Find where the given text appears and provide that cell's center as [X, Y] coordinate. 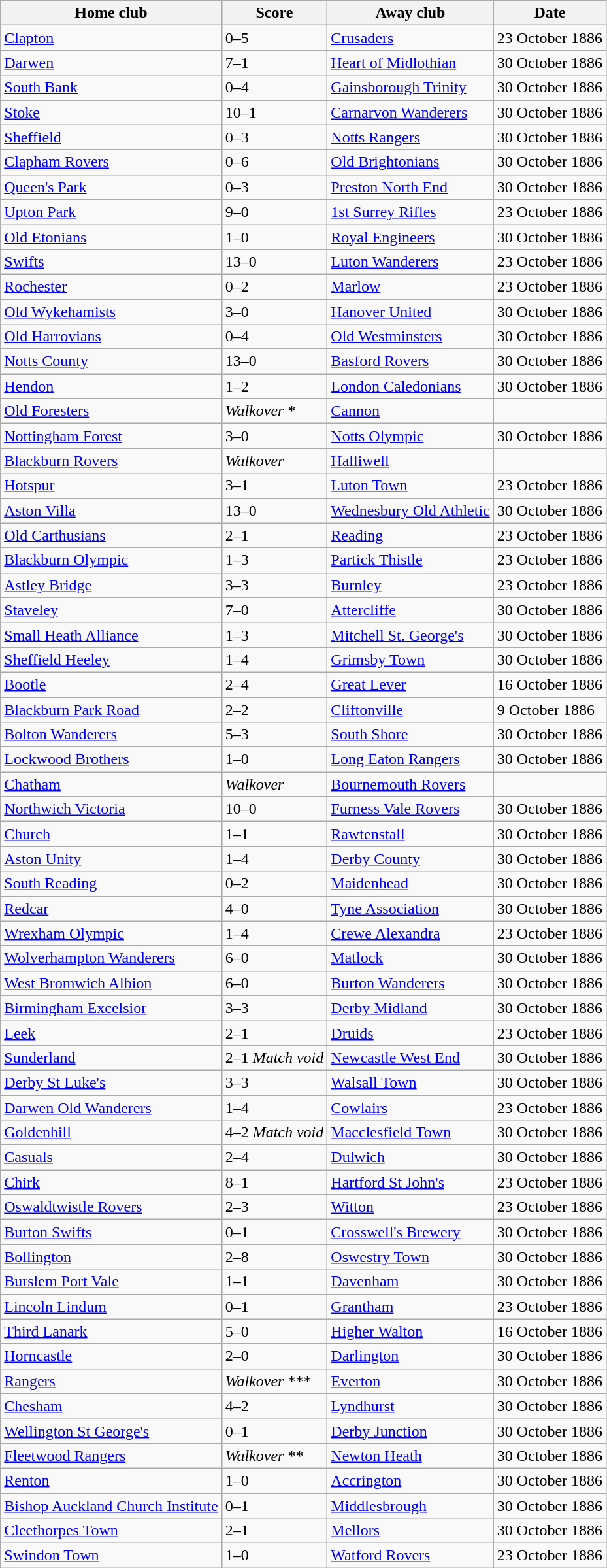
Old Brightonians [410, 162]
Old Wykehamists [111, 312]
5–0 [274, 1331]
Lincoln Lindum [111, 1307]
Derby County [410, 859]
Accrington [410, 1480]
Old Etonians [111, 237]
Attercliffe [410, 610]
Gainsborough Trinity [410, 88]
Bollington [111, 1257]
Reading [410, 535]
Heart of Midlothian [410, 63]
1st Surrey Rifles [410, 212]
Upton Park [111, 212]
Everton [410, 1381]
2–2 [274, 709]
Northwich Victoria [111, 809]
Chirk [111, 1182]
Higher Walton [410, 1331]
Fleetwood Rangers [111, 1456]
Crusaders [410, 38]
2–8 [274, 1257]
Hanover United [410, 312]
Redcar [111, 909]
Burton Wanderers [410, 983]
7–0 [274, 610]
Watford Rovers [410, 1556]
9 October 1886 [550, 709]
Darlington [410, 1356]
Walsall Town [410, 1082]
Notts Olympic [410, 436]
Darwen Old Wanderers [111, 1108]
5–3 [274, 735]
Carnarvon Wanderers [410, 112]
Rawtenstall [410, 834]
West Bromwich Albion [111, 983]
Grimsby Town [410, 659]
Lyndhurst [410, 1406]
Old Harrovians [111, 337]
Crosswell's Brewery [410, 1232]
Maidenhead [410, 884]
Walkover *** [274, 1381]
Swifts [111, 261]
4–2 [274, 1406]
Grantham [410, 1307]
Newton Heath [410, 1456]
Oswestry Town [410, 1257]
Darwen [111, 63]
Old Foresters [111, 411]
Walkover ** [274, 1456]
Old Carthusians [111, 535]
9–0 [274, 212]
Clapton [111, 38]
Third Lanark [111, 1331]
Casuals [111, 1158]
2–1 Match void [274, 1058]
Aston Unity [111, 859]
Burton Swifts [111, 1232]
Royal Engineers [410, 237]
Druids [410, 1033]
Leek [111, 1033]
Clapham Rovers [111, 162]
10–1 [274, 112]
Crewe Alexandra [410, 933]
3–1 [274, 486]
Hartford St John's [410, 1182]
Horncastle [111, 1356]
Cannon [410, 411]
Bootle [111, 684]
Wellington St George's [111, 1431]
Stoke [111, 112]
Matlock [410, 958]
London Caledonians [410, 386]
Derby Midland [410, 1008]
Wednesbury Old Athletic [410, 510]
Notts Rangers [410, 137]
Luton Town [410, 486]
Sunderland [111, 1058]
South Reading [111, 884]
Halliwell [410, 461]
Rochester [111, 286]
Burslem Port Vale [111, 1282]
Walkover * [274, 411]
Derby Junction [410, 1431]
Nottingham Forest [111, 436]
Cleethorpes Town [111, 1531]
Middlesbrough [410, 1505]
Bournemouth Rovers [410, 784]
4–2 Match void [274, 1133]
Away club [410, 13]
Preston North End [410, 187]
Witton [410, 1207]
Notts County [111, 361]
Mitchell St. George's [410, 635]
8–1 [274, 1182]
Great Lever [410, 684]
Old Westminsters [410, 337]
Luton Wanderers [410, 261]
Renton [111, 1480]
Blackburn Olympic [111, 560]
Blackburn Park Road [111, 709]
Bishop Auckland Church Institute [111, 1505]
Blackburn Rovers [111, 461]
1–2 [274, 386]
Dulwich [410, 1158]
Church [111, 834]
Davenham [410, 1282]
Goldenhill [111, 1133]
Home club [111, 13]
Date [550, 13]
Basford Rovers [410, 361]
Lockwood Brothers [111, 759]
South Shore [410, 735]
0–5 [274, 38]
2–0 [274, 1356]
Sheffield Heeley [111, 659]
Newcastle West End [410, 1058]
Wolverhampton Wanderers [111, 958]
Burnley [410, 585]
Small Heath Alliance [111, 635]
Cowlairs [410, 1108]
Hotspur [111, 486]
Macclesfield Town [410, 1133]
Long Eaton Rangers [410, 759]
Staveley [111, 610]
Tyne Association [410, 909]
Birmingham Excelsior [111, 1008]
Furness Vale Rovers [410, 809]
Chatham [111, 784]
Wrexham Olympic [111, 933]
Chesham [111, 1406]
Oswaldtwistle Rovers [111, 1207]
Mellors [410, 1531]
7–1 [274, 63]
Sheffield [111, 137]
Aston Villa [111, 510]
Derby St Luke's [111, 1082]
Bolton Wanderers [111, 735]
Marlow [410, 286]
Partick Thistle [410, 560]
Swindon Town [111, 1556]
10–0 [274, 809]
Rangers [111, 1381]
Score [274, 13]
Astley Bridge [111, 585]
Queen's Park [111, 187]
4–0 [274, 909]
South Bank [111, 88]
Hendon [111, 386]
Cliftonville [410, 709]
0–6 [274, 162]
2–3 [274, 1207]
